Capture the cell that displays the provided text and extract its (X, Y) central coordinate. 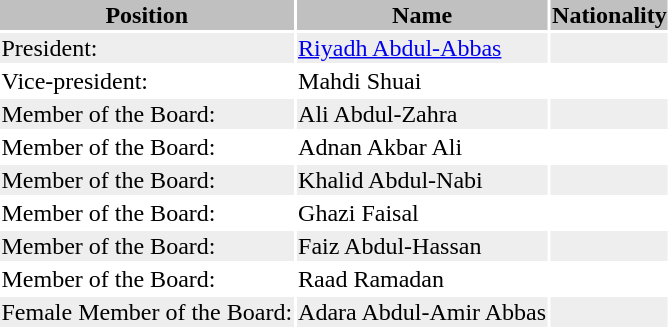
Adnan Akbar Ali (422, 147)
Ghazi Faisal (422, 213)
Name (422, 15)
Vice-president: (147, 81)
Raad Ramadan (422, 279)
Female Member of the Board: (147, 312)
Position (147, 15)
President: (147, 48)
Ali Abdul-Zahra (422, 114)
Khalid Abdul-Nabi (422, 180)
Mahdi Shuai (422, 81)
Adara Abdul-Amir Abbas (422, 312)
Riyadh Abdul-Abbas (422, 48)
Faiz Abdul-Hassan (422, 246)
